Detect which cell encompasses the target text, then output its (x, y) center coordinate. 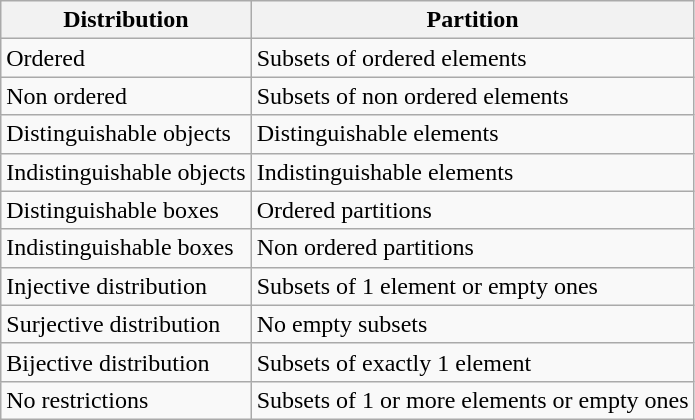
Ordered partitions (472, 210)
No restrictions (126, 400)
Distinguishable boxes (126, 210)
Distinguishable elements (472, 134)
Subsets of ordered elements (472, 58)
Subsets of exactly 1 element (472, 362)
Indistinguishable objects (126, 172)
Surjective distribution (126, 324)
Injective distribution (126, 286)
Indistinguishable elements (472, 172)
Indistinguishable boxes (126, 248)
Distinguishable objects (126, 134)
Subsets of 1 element or empty ones (472, 286)
Distribution (126, 20)
Non ordered partitions (472, 248)
No empty subsets (472, 324)
Subsets of 1 or more elements or empty ones (472, 400)
Bijective distribution (126, 362)
Partition (472, 20)
Subsets of non ordered elements (472, 96)
Ordered (126, 58)
Non ordered (126, 96)
